Extract the [X, Y] coordinate from the center of the cell holding the provided text.  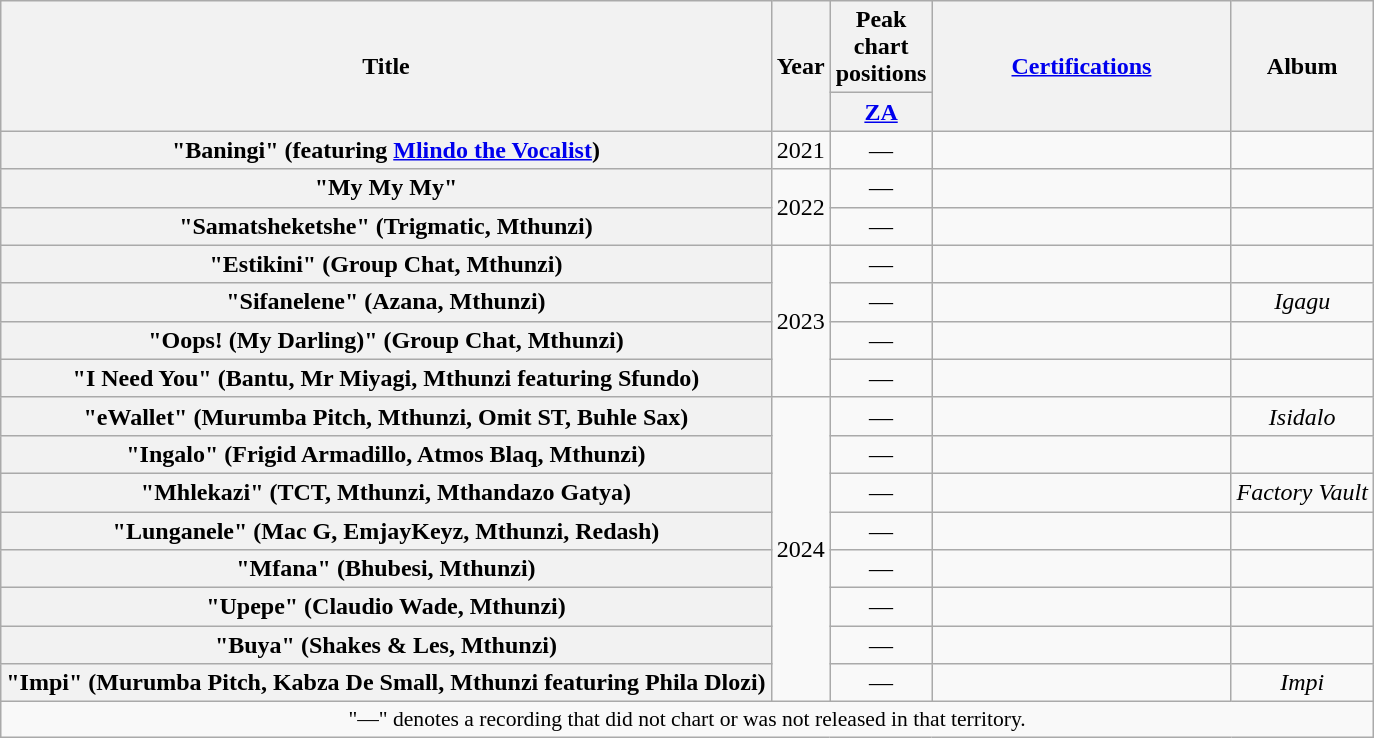
"Estikini" (Group Chat, Mthunzi) [386, 264]
Igagu [1302, 302]
"Buya" (Shakes & Les, Mthunzi) [386, 645]
"Impi" (Murumba Pitch, Kabza De Small, Mthunzi featuring Phila Dlozi) [386, 683]
"My My My" [386, 188]
"—" denotes a recording that did not chart or was not released in that territory. [688, 720]
Certifications [1082, 66]
"Baningi" (featuring Mlindo the Vocalist) [386, 150]
Title [386, 66]
Peak chart positions [881, 47]
"Sifanelene" (Azana, Mthunzi) [386, 302]
2022 [800, 207]
"Mhlekazi" (TCT, Mthunzi, Mthandazo Gatya) [386, 492]
Impi [1302, 683]
Factory Vault [1302, 492]
"Mfana" (Bhubesi, Mthunzi) [386, 569]
Isidalo [1302, 416]
"Oops! (My Darling)" (Group Chat, Mthunzi) [386, 340]
"I Need You" (Bantu, Mr Miyagi, Mthunzi featuring Sfundo) [386, 378]
2021 [800, 150]
"Upepe" (Claudio Wade, Mthunzi) [386, 607]
Album [1302, 66]
"Lunganele" (Mac G, EmjayKeyz, Mthunzi, Redash) [386, 531]
2023 [800, 321]
Year [800, 66]
2024 [800, 549]
ZA [881, 112]
"Ingalo" (Frigid Armadillo, Atmos Blaq, Mthunzi) [386, 454]
"Samatsheketshe" (Trigmatic, Mthunzi) [386, 226]
"eWallet" (Murumba Pitch, Mthunzi, Omit ST, Buhle Sax) [386, 416]
